Find where the given text appears and provide that cell's center as (x, y) coordinate. 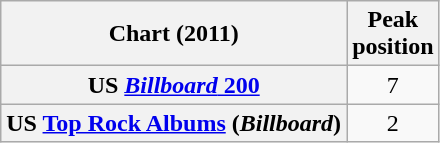
2 (393, 123)
US Billboard 200 (174, 85)
US Top Rock Albums (Billboard) (174, 123)
Peakposition (393, 34)
Chart (2011) (174, 34)
7 (393, 85)
